Find where the given text appears and provide that cell's center as (X, Y) coordinate. 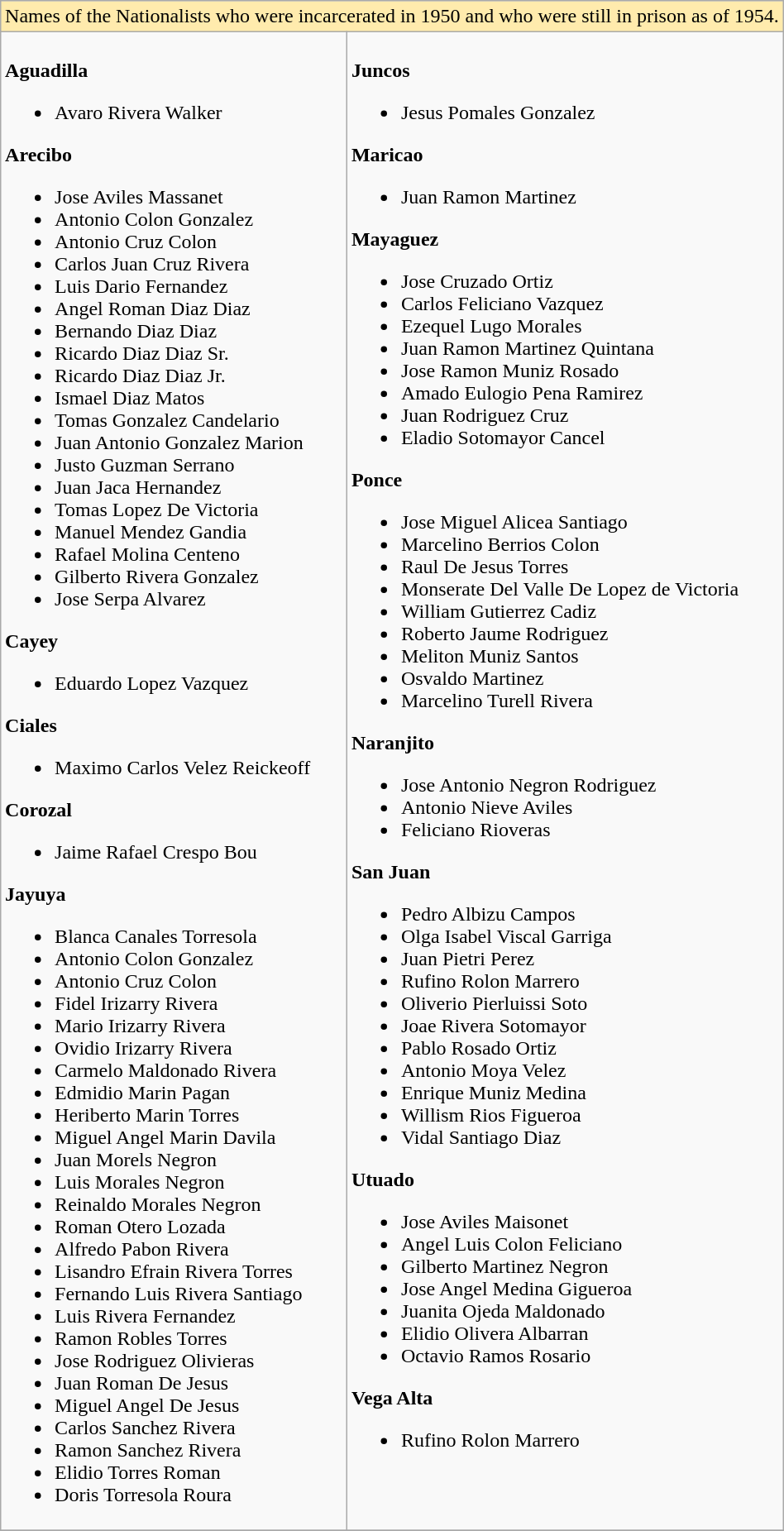
Names of the Nationalists who were incarcerated in 1950 and who were still in prison as of 1954. (392, 17)
